Locate the cell with the specified text and output its [X, Y] center coordinate. 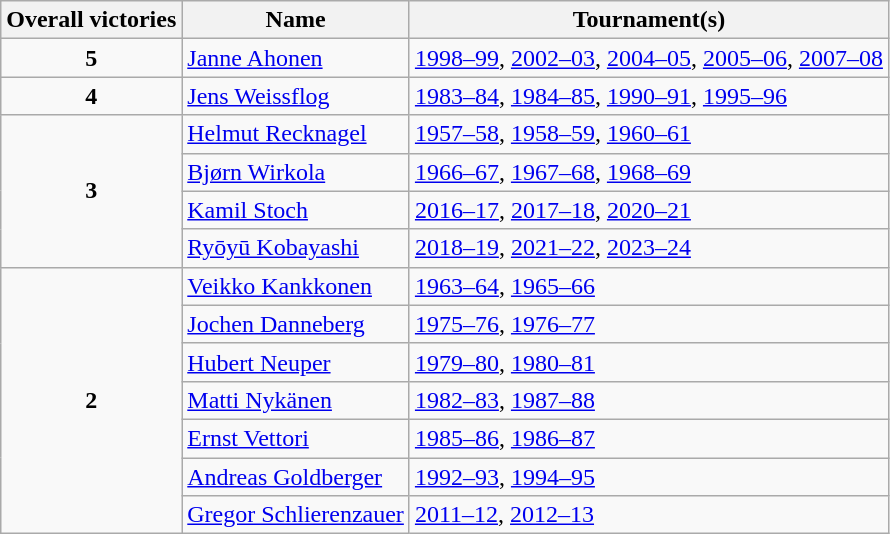
Matti Nykänen [296, 400]
Veikko Kankkonen [296, 286]
Overall victories [92, 20]
Jochen Danneberg [296, 324]
1983–84, 1984–85, 1990–91, 1995–96 [648, 96]
Jens Weissflog [296, 96]
1998–99, 2002–03, 2004–05, 2005–06, 2007–08 [648, 58]
Janne Ahonen [296, 58]
Kamil Stoch [296, 210]
2018–19, 2021–22, 2023–24 [648, 248]
Ernst Vettori [296, 438]
1985–86, 1986–87 [648, 438]
2016–17, 2017–18, 2020–21 [648, 210]
1957–58, 1958–59, 1960–61 [648, 134]
Helmut Recknagel [296, 134]
Tournament(s) [648, 20]
1992–93, 1994–95 [648, 477]
1979–80, 1980–81 [648, 362]
2 [92, 400]
Gregor Schlierenzauer [296, 515]
4 [92, 96]
1975–76, 1976–77 [648, 324]
1966–67, 1967–68, 1968–69 [648, 172]
Bjørn Wirkola [296, 172]
3 [92, 191]
2011–12, 2012–13 [648, 515]
1982–83, 1987–88 [648, 400]
Andreas Goldberger [296, 477]
5 [92, 58]
1963–64, 1965–66 [648, 286]
Hubert Neuper [296, 362]
Name [296, 20]
Ryōyū Kobayashi [296, 248]
